Return [X, Y] of the center of cell containing provided text 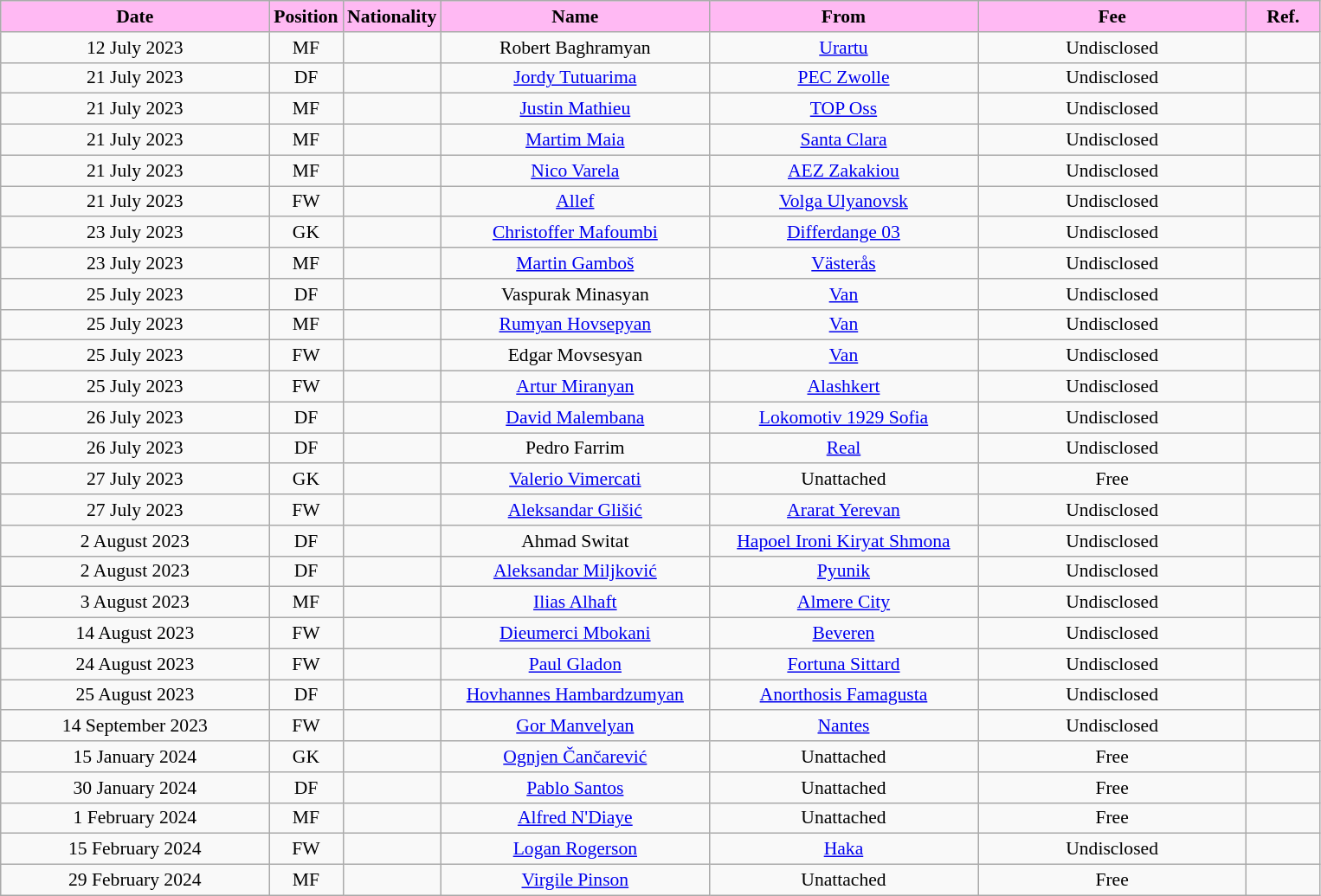
Allef [575, 202]
Lokomotiv 1929 Sofia [843, 417]
Hapoel Ironi Kiryat Shmona [843, 541]
Martin Gamboš [575, 263]
Real [843, 448]
Rumyan Hovsepyan [575, 325]
Justin Mathieu [575, 109]
1 February 2024 [135, 818]
Artur Miranyan [575, 387]
Ahmad Switat [575, 541]
David Malembana [575, 417]
Fortuna Sittard [843, 664]
Beveren [843, 634]
Nantes [843, 726]
Pedro Farrim [575, 448]
Position [306, 16]
Volga Ulyanovsk [843, 202]
Ararat Yerevan [843, 510]
Virgile Pinson [575, 880]
Pyunik [843, 571]
Pablo Santos [575, 788]
PEC Zwolle [843, 78]
Date [135, 16]
Nationality [391, 16]
Anorthosis Famagusta [843, 695]
3 August 2023 [135, 603]
30 January 2024 [135, 788]
Gor Manvelyan [575, 726]
Hovhannes Hambardzumyan [575, 695]
Edgar Movsesyan [575, 356]
Valerio Vimercati [575, 480]
AEZ Zakakiou [843, 171]
Urartu [843, 48]
Ognjen Čančarević [575, 757]
15 February 2024 [135, 849]
Martim Maia [575, 140]
Aleksandar Glišić [575, 510]
Alashkert [843, 387]
15 January 2024 [135, 757]
Aleksandar Miljković [575, 571]
12 July 2023 [135, 48]
From [843, 16]
Name [575, 16]
29 February 2024 [135, 880]
Fee [1112, 16]
Santa Clara [843, 140]
24 August 2023 [135, 664]
Vaspurak Minasyan [575, 294]
Nico Varela [575, 171]
Dieumerci Mbokani [575, 634]
Robert Baghramyan [575, 48]
Västerås [843, 263]
14 September 2023 [135, 726]
Alfred N'Diaye [575, 818]
Differdange 03 [843, 233]
Paul Gladon [575, 664]
Haka [843, 849]
TOP Oss [843, 109]
Jordy Tutuarima [575, 78]
Christoffer Mafoumbi [575, 233]
Logan Rogerson [575, 849]
14 August 2023 [135, 634]
Almere City [843, 603]
25 August 2023 [135, 695]
Ref. [1283, 16]
Ilias Alhaft [575, 603]
